Locate the cell with the specified text and output its (X, Y) center coordinate. 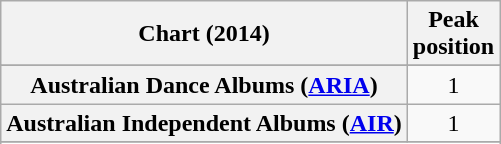
Australian Dance Albums (ARIA) (204, 85)
Chart (2014) (204, 34)
Australian Independent Albums (AIR) (204, 123)
Peakposition (453, 34)
